Return the (x, y) coordinate for the center point of the cell that contains the specified text.  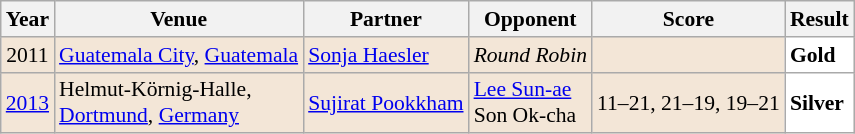
Venue (178, 19)
2011 (28, 55)
Partner (386, 19)
Guatemala City, Guatemala (178, 55)
11–21, 21–19, 19–21 (688, 102)
Silver (820, 102)
Helmut-Körnig-Halle,Dortmund, Germany (178, 102)
Year (28, 19)
Sujirat Pookkham (386, 102)
Opponent (530, 19)
2013 (28, 102)
Lee Sun-ae Son Ok-cha (530, 102)
Result (820, 19)
Round Robin (530, 55)
Sonja Haesler (386, 55)
Gold (820, 55)
Score (688, 19)
